Return [X, Y] of the center of cell containing provided text 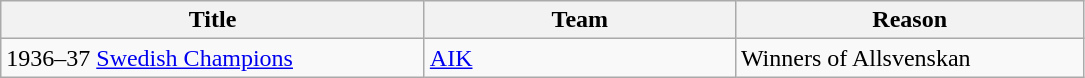
Reason [910, 20]
Winners of Allsvenskan [910, 58]
1936–37 Swedish Champions [213, 58]
AIK [580, 58]
Team [580, 20]
Title [213, 20]
